Output the (X, Y) coordinate of the center of the cell containing the given text.  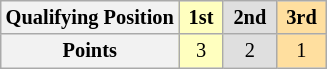
3 (202, 51)
3rd (301, 17)
2 (250, 51)
Qualifying Position (90, 17)
Points (90, 51)
1st (202, 17)
2nd (250, 17)
1 (301, 51)
